Locate the cell with the specified text and output its (X, Y) center coordinate. 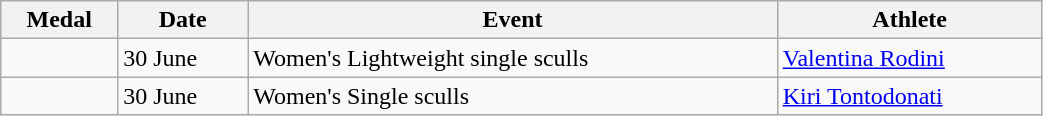
Athlete (910, 20)
Women's Single sculls (513, 96)
Event (513, 20)
Women's Lightweight single sculls (513, 58)
Medal (60, 20)
Kiri Tontodonati (910, 96)
Valentina Rodini (910, 58)
Date (183, 20)
